Find where the given text appears and provide that cell's center as [x, y] coordinate. 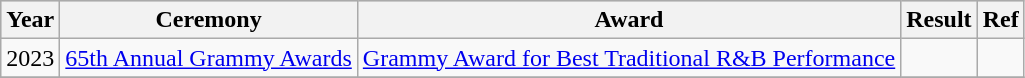
65th Annual Grammy Awards [208, 58]
Grammy Award for Best Traditional R&B Performance [628, 58]
Result [939, 20]
Year [30, 20]
Award [628, 20]
2023 [30, 58]
Ref [1000, 20]
Ceremony [208, 20]
